For the text-containing cell, return its midpoint in (X, Y) coordinate format. 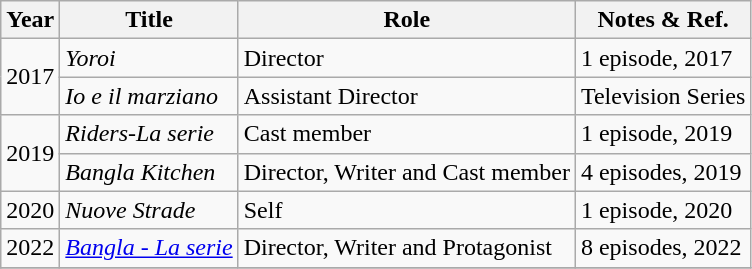
Bangla Kitchen (149, 172)
Director, Writer and Protagonist (406, 248)
Assistant Director (406, 96)
Title (149, 20)
8 episodes, 2022 (662, 248)
2017 (30, 77)
Bangla - La serie (149, 248)
2020 (30, 210)
Notes & Ref. (662, 20)
Year (30, 20)
1 episode, 2017 (662, 58)
2019 (30, 153)
Director, Writer and Cast member (406, 172)
1 episode, 2019 (662, 134)
Nuove Strade (149, 210)
Cast member (406, 134)
Riders-La serie (149, 134)
Yoroi (149, 58)
Self (406, 210)
2022 (30, 248)
Role (406, 20)
1 episode, 2020 (662, 210)
Television Series (662, 96)
4 episodes, 2019 (662, 172)
Io e il marziano (149, 96)
Director (406, 58)
